Provide the (x, y) coordinate of the cell's center where the given text is located.  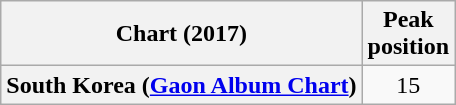
Chart (2017) (182, 34)
Peakposition (408, 34)
South Korea (Gaon Album Chart) (182, 85)
15 (408, 85)
